Determine the [x, y] coordinate at the center of the cell enclosing the given text.  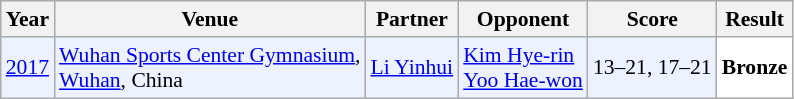
13–21, 17–21 [652, 68]
Year [28, 19]
Kim Hye-rin Yoo Hae-won [523, 68]
Score [652, 19]
Wuhan Sports Center Gymnasium,Wuhan, China [210, 68]
2017 [28, 68]
Venue [210, 19]
Result [755, 19]
Opponent [523, 19]
Bronze [755, 68]
Li Yinhui [412, 68]
Partner [412, 19]
